Determine the (x, y) coordinate at the center of the cell enclosing the given text.  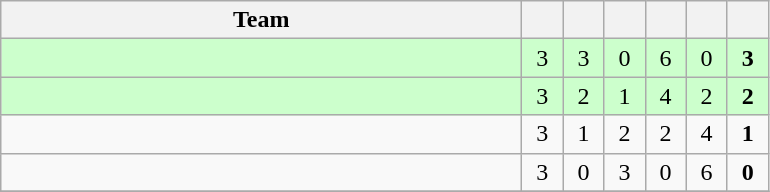
Team (262, 20)
